Provide the (x, y) coordinate of the cell's center where the given text is located.  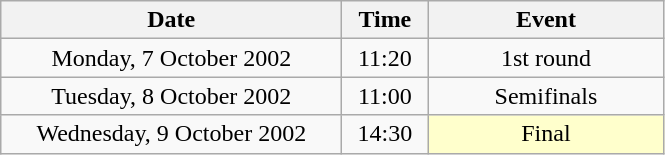
14:30 (385, 134)
Date (172, 20)
11:20 (385, 58)
Event (546, 20)
Semifinals (546, 96)
1st round (546, 58)
Monday, 7 October 2002 (172, 58)
Wednesday, 9 October 2002 (172, 134)
11:00 (385, 96)
Time (385, 20)
Tuesday, 8 October 2002 (172, 96)
Final (546, 134)
